Capture the cell that displays the provided text and extract its [X, Y] central coordinate. 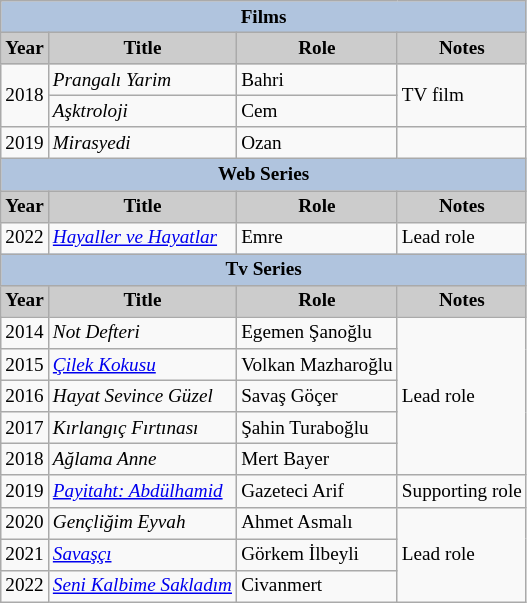
2017 [25, 428]
Egemen Şanoğlu [318, 333]
2015 [25, 365]
Ağlama Anne [142, 460]
Supporting role [462, 491]
Ozan [318, 143]
Çilek Kokusu [142, 365]
Şahin Turaboğlu [318, 428]
Not Defteri [142, 333]
Emre [318, 238]
Mirasyedi [142, 143]
Mert Bayer [318, 460]
Savaşçı [142, 554]
2021 [25, 554]
Gençliğim Eyvah [142, 523]
Savaş Göçer [318, 396]
Payitaht: Abdülhamid [142, 491]
Kırlangıç Fırtınası [142, 428]
Görkem İlbeyli [318, 554]
TV film [462, 96]
Seni Kalbime Sakladım [142, 586]
Hayat Sevince Güzel [142, 396]
2016 [25, 396]
Civanmert [318, 586]
Prangalı Yarim [142, 80]
2020 [25, 523]
Tv Series [264, 270]
Hayaller ve Hayatlar [142, 238]
Cem [318, 111]
Bahri [318, 80]
Gazeteci Arif [318, 491]
2014 [25, 333]
Films [264, 17]
Web Series [264, 175]
Aşktroloji [142, 111]
Ahmet Asmalı [318, 523]
Volkan Mazharoğlu [318, 365]
